Find where the given text appears and provide that cell's center as [x, y] coordinate. 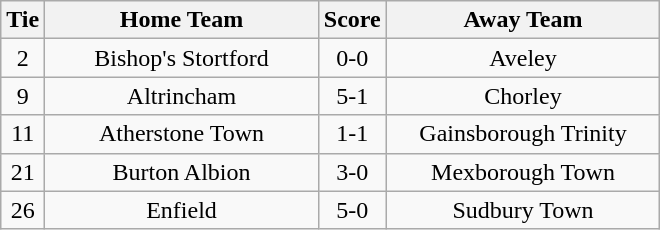
9 [23, 96]
26 [23, 210]
3-0 [352, 172]
Sudbury Town [523, 210]
Gainsborough Trinity [523, 134]
Bishop's Stortford [182, 58]
Atherstone Town [182, 134]
Tie [23, 20]
Mexborough Town [523, 172]
Home Team [182, 20]
Chorley [523, 96]
Score [352, 20]
Altrincham [182, 96]
Aveley [523, 58]
5-1 [352, 96]
11 [23, 134]
2 [23, 58]
Away Team [523, 20]
0-0 [352, 58]
1-1 [352, 134]
Enfield [182, 210]
5-0 [352, 210]
Burton Albion [182, 172]
21 [23, 172]
